Identify which cell holds the provided text, then report its (x, y) central coordinate. 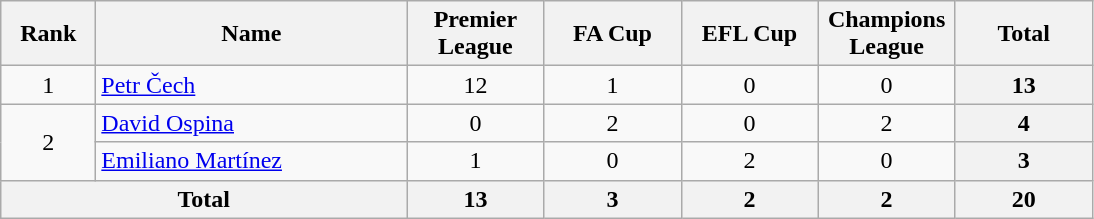
Petr Čech (252, 85)
Rank (48, 34)
12 (476, 85)
EFL Cup (750, 34)
20 (1024, 199)
FA Cup (612, 34)
4 (1024, 123)
Champions League (886, 34)
Name (252, 34)
David Ospina (252, 123)
Premier League (476, 34)
Emiliano Martínez (252, 161)
